Locate the cell with the specified text and output its (X, Y) center coordinate. 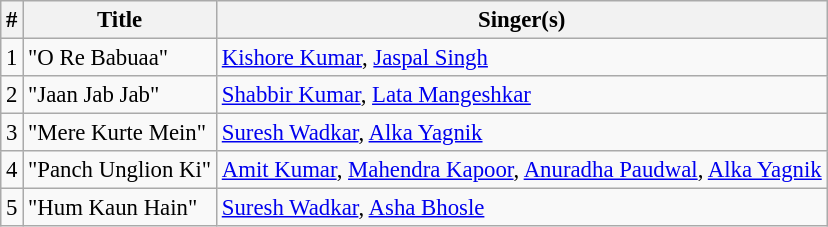
"Jaan Jab Jab" (120, 95)
# (12, 20)
5 (12, 208)
Singer(s) (522, 20)
Kishore Kumar, Jaspal Singh (522, 58)
Title (120, 20)
"Hum Kaun Hain" (120, 208)
"O Re Babuaa" (120, 58)
1 (12, 58)
Shabbir Kumar, Lata Mangeshkar (522, 95)
"Mere Kurte Mein" (120, 133)
Amit Kumar, Mahendra Kapoor, Anuradha Paudwal, Alka Yagnik (522, 170)
Suresh Wadkar, Asha Bhosle (522, 208)
3 (12, 133)
"Panch Unglion Ki" (120, 170)
Suresh Wadkar, Alka Yagnik (522, 133)
2 (12, 95)
4 (12, 170)
